Return the (x, y) coordinate for the center point of the cell that contains the specified text.  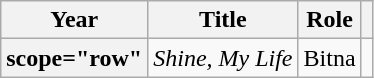
scope="row" (74, 58)
Year (74, 20)
Title (223, 20)
Bitna (330, 58)
Shine, My Life (223, 58)
Role (330, 20)
